Identify which cell holds the provided text, then report its [x, y] central coordinate. 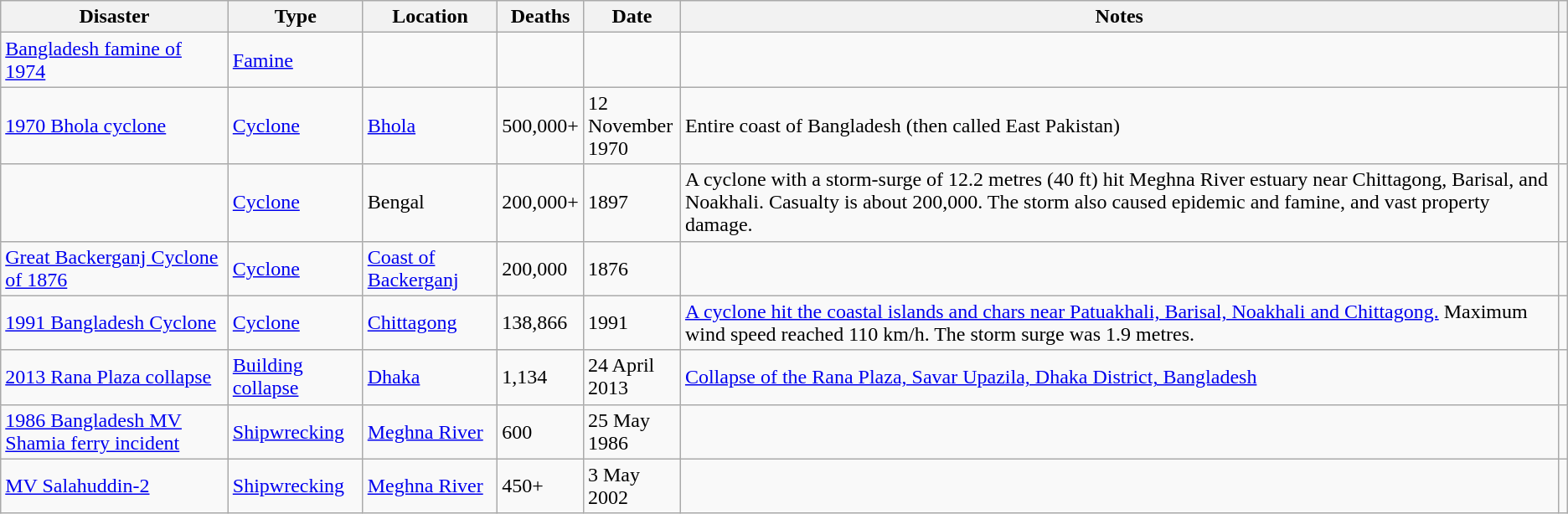
Great Backerganj Cyclone of 1876 [115, 268]
Bhola [431, 126]
Bengal [431, 203]
200,000 [541, 268]
Entire coast of Bangladesh (then called East Pakistan) [1119, 126]
Coast of Backerganj [431, 268]
Dhaka [431, 377]
24 April 2013 [632, 377]
Collapse of the Rana Plaza, Savar Upazila, Dhaka District, Bangladesh [1119, 377]
200,000+ [541, 203]
1991 [632, 323]
Bangladesh famine of 1974 [115, 60]
Disaster [115, 17]
600 [541, 432]
12 November 1970 [632, 126]
Date [632, 17]
Type [295, 17]
2013 Rana Plaza collapse [115, 377]
Deaths [541, 17]
3 May 2002 [632, 486]
25 May 1986 [632, 432]
138,866 [541, 323]
Chittagong [431, 323]
1876 [632, 268]
MV Salahuddin-2 [115, 486]
1970 Bhola cyclone [115, 126]
1,134 [541, 377]
1897 [632, 203]
Location [431, 17]
Notes [1119, 17]
500,000+ [541, 126]
1986 Bangladesh MV Shamia ferry incident [115, 432]
Famine [295, 60]
1991 Bangladesh Cyclone [115, 323]
Building collapse [295, 377]
450+ [541, 486]
